Capture the cell that displays the provided text and extract its (x, y) central coordinate. 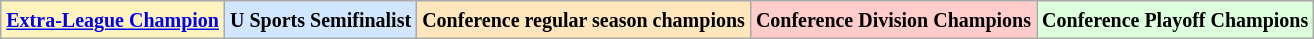
Conference Playoff Champions (1176, 20)
U Sports Semifinalist (321, 20)
Conference regular season champions (584, 20)
Conference Division Champions (893, 20)
Extra-League Champion (113, 20)
